Determine the [x, y] coordinate at the center of the cell enclosing the given text.  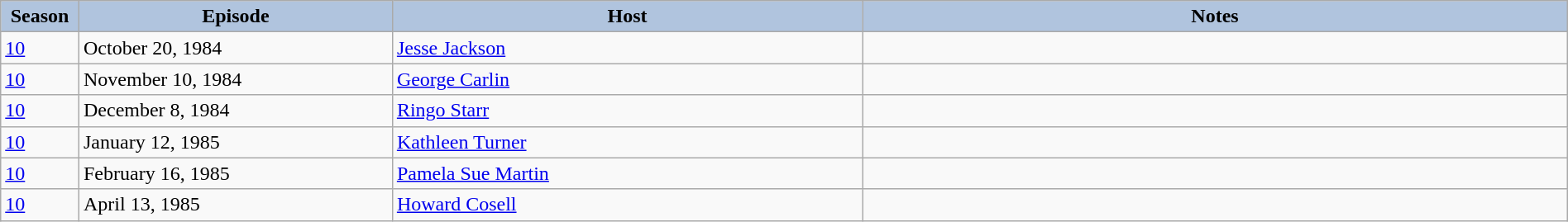
January 12, 1985 [235, 142]
Howard Cosell [627, 205]
Notes [1216, 17]
October 20, 1984 [235, 48]
Season [40, 17]
April 13, 1985 [235, 205]
George Carlin [627, 79]
Jesse Jackson [627, 48]
December 8, 1984 [235, 111]
Kathleen Turner [627, 142]
Episode [235, 17]
Pamela Sue Martin [627, 173]
Ringo Starr [627, 111]
November 10, 1984 [235, 79]
Host [627, 17]
February 16, 1985 [235, 173]
